Locate the cell with the specified text and output its [X, Y] center coordinate. 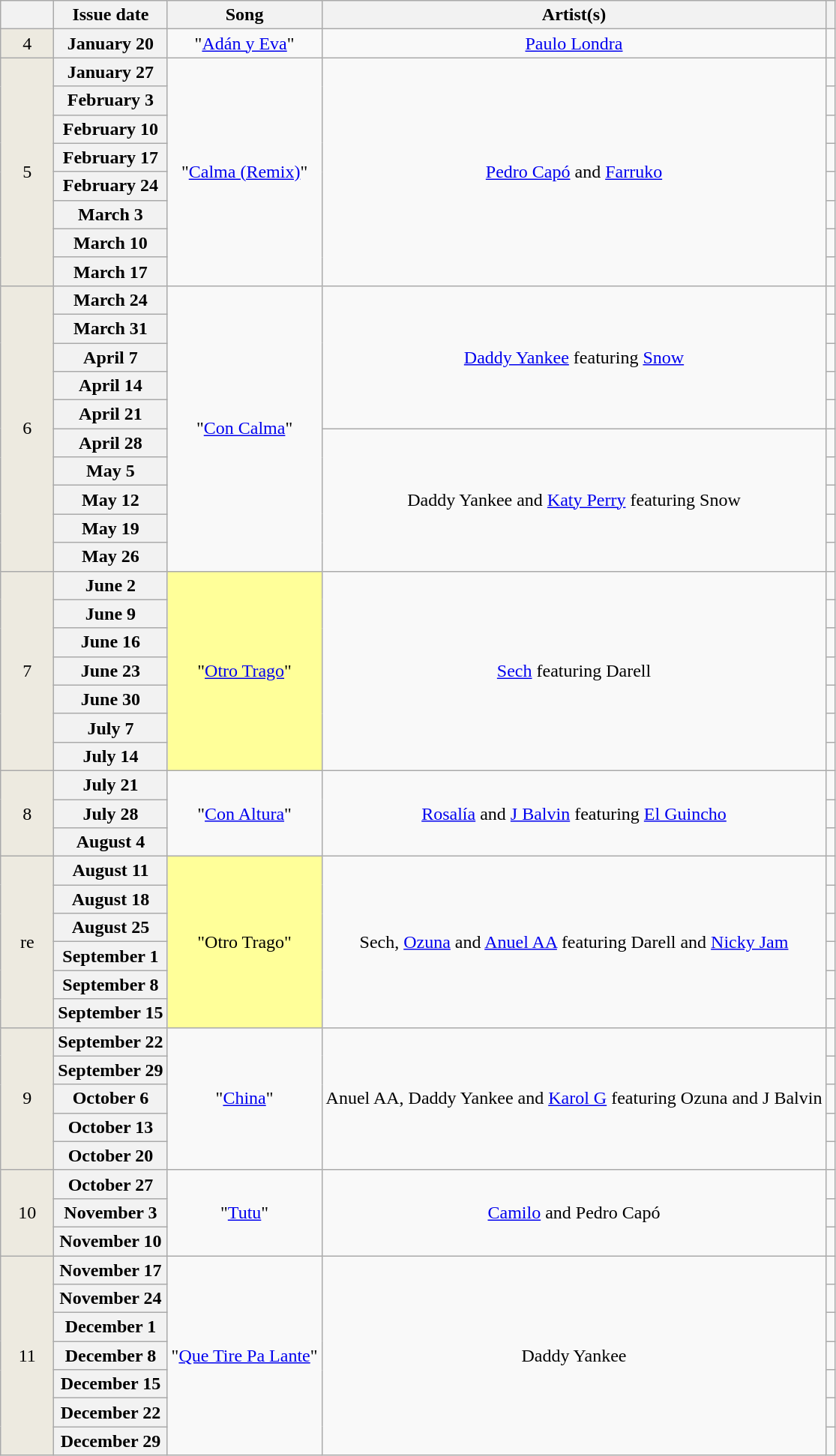
April 21 [111, 414]
5 [27, 172]
May 5 [111, 471]
Artist(s) [574, 15]
Camilo and Pedro Capó [574, 1212]
November 3 [111, 1212]
September 22 [111, 1042]
October 13 [111, 1127]
October 27 [111, 1184]
"Calma (Remix)" [244, 172]
May 19 [111, 528]
March 17 [111, 271]
February 10 [111, 129]
August 25 [111, 928]
March 31 [111, 328]
Issue date [111, 15]
September 1 [111, 956]
December 8 [111, 1356]
November 24 [111, 1299]
Anuel AA, Daddy Yankee and Karol G featuring Ozuna and J Balvin [574, 1099]
Paulo Londra [574, 43]
May 26 [111, 557]
June 9 [111, 614]
4 [27, 43]
April 28 [111, 443]
August 4 [111, 842]
January 20 [111, 43]
11 [27, 1356]
March 24 [111, 300]
December 22 [111, 1413]
December 15 [111, 1384]
10 [27, 1212]
July 14 [111, 756]
8 [27, 813]
7 [27, 671]
September 8 [111, 985]
March 10 [111, 243]
February 3 [111, 100]
Daddy Yankee [574, 1356]
June 16 [111, 642]
9 [27, 1099]
"Que Tire Pa Lante" [244, 1356]
6 [27, 429]
January 27 [111, 72]
September 15 [111, 1013]
November 10 [111, 1241]
April 14 [111, 386]
"Con Calma" [244, 429]
June 2 [111, 585]
"Con Altura" [244, 813]
September 29 [111, 1070]
October 6 [111, 1099]
March 3 [111, 214]
November 17 [111, 1270]
July 7 [111, 728]
February 17 [111, 157]
"China" [244, 1099]
July 21 [111, 785]
June 23 [111, 671]
Rosalía and J Balvin featuring El Guincho [574, 813]
"Adán y Eva" [244, 43]
Daddy Yankee featuring Snow [574, 357]
August 11 [111, 871]
April 7 [111, 357]
May 12 [111, 500]
February 24 [111, 186]
July 28 [111, 813]
Song [244, 15]
Sech, Ozuna and Anuel AA featuring Darell and Nicky Jam [574, 942]
Pedro Capó and Farruko [574, 172]
Sech featuring Darell [574, 671]
August 18 [111, 899]
June 30 [111, 699]
"Tutu" [244, 1212]
Daddy Yankee and Katy Perry featuring Snow [574, 500]
re [27, 942]
December 1 [111, 1327]
October 20 [111, 1156]
December 29 [111, 1441]
